Provide the (X, Y) coordinate of the cell's center where the given text is located.  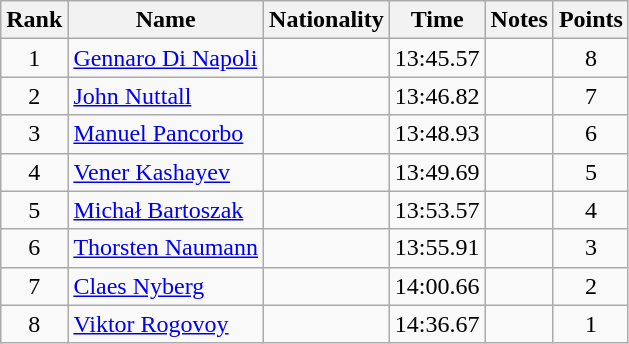
13:55.91 (437, 248)
13:48.93 (437, 134)
14:36.67 (437, 324)
Michał Bartoszak (166, 210)
Time (437, 20)
Rank (34, 20)
Vener Kashayev (166, 172)
13:53.57 (437, 210)
Claes Nyberg (166, 286)
Points (590, 20)
Gennaro Di Napoli (166, 58)
13:46.82 (437, 96)
Name (166, 20)
Viktor Rogovoy (166, 324)
13:49.69 (437, 172)
Notes (519, 20)
13:45.57 (437, 58)
Nationality (327, 20)
14:00.66 (437, 286)
John Nuttall (166, 96)
Thorsten Naumann (166, 248)
Manuel Pancorbo (166, 134)
